Search for the cell housing the specified text and yield its (X, Y) center coordinate. 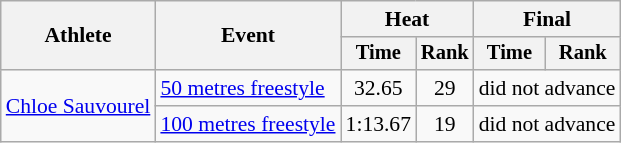
50 metres freestyle (248, 88)
Event (248, 36)
100 metres freestyle (248, 124)
Heat (408, 19)
1:13.67 (378, 124)
29 (445, 88)
Chloe Sauvourel (78, 106)
Athlete (78, 36)
32.65 (378, 88)
19 (445, 124)
Final (548, 19)
